Determine the (X, Y) coordinate at the center of the cell enclosing the given text.  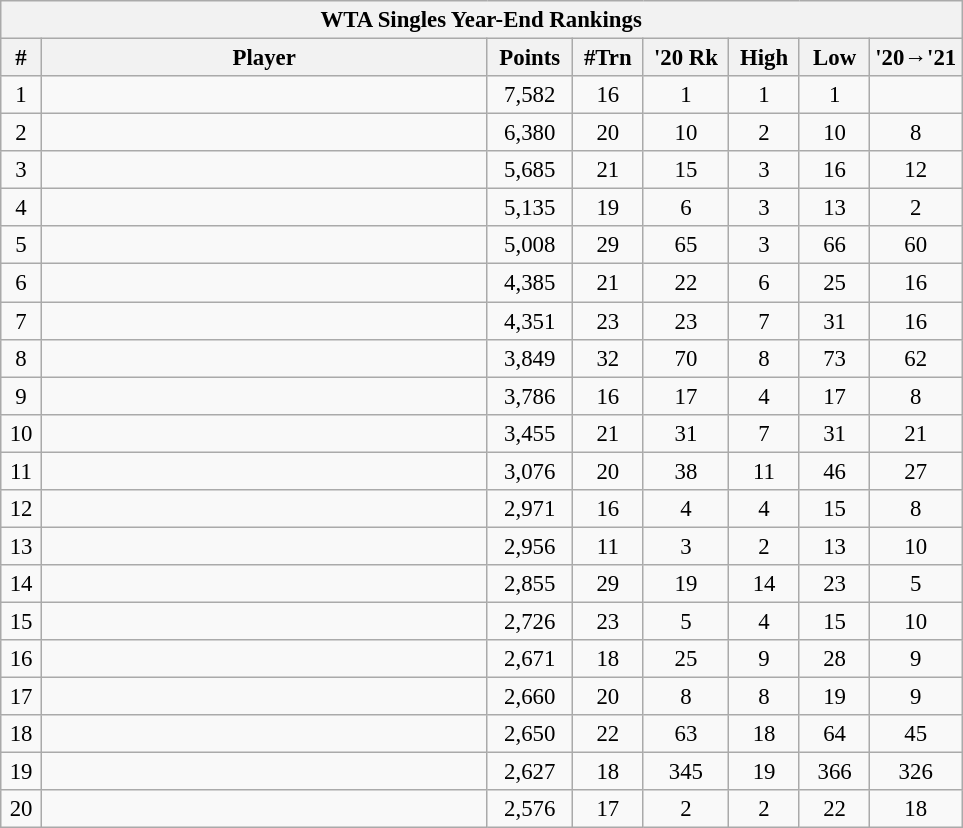
326 (916, 772)
2,660 (530, 697)
65 (686, 245)
7,582 (530, 95)
Player (264, 58)
Points (530, 58)
2,627 (530, 772)
#Trn (608, 58)
345 (686, 772)
3,455 (530, 433)
45 (916, 734)
3,076 (530, 471)
5,008 (530, 245)
28 (834, 659)
366 (834, 772)
62 (916, 358)
2,650 (530, 734)
'20→'21 (916, 58)
'20 Rk (686, 58)
3,849 (530, 358)
6,380 (530, 133)
73 (834, 358)
60 (916, 245)
2,576 (530, 809)
3,786 (530, 396)
70 (686, 358)
2,956 (530, 546)
# (22, 58)
63 (686, 734)
46 (834, 471)
2,671 (530, 659)
27 (916, 471)
5,685 (530, 170)
5,135 (530, 208)
4,385 (530, 283)
64 (834, 734)
High (764, 58)
2,726 (530, 621)
66 (834, 245)
38 (686, 471)
2,971 (530, 509)
Low (834, 58)
WTA Singles Year-End Rankings (482, 20)
4,351 (530, 321)
32 (608, 358)
2,855 (530, 584)
